Return [X, Y] of the center of cell containing provided text 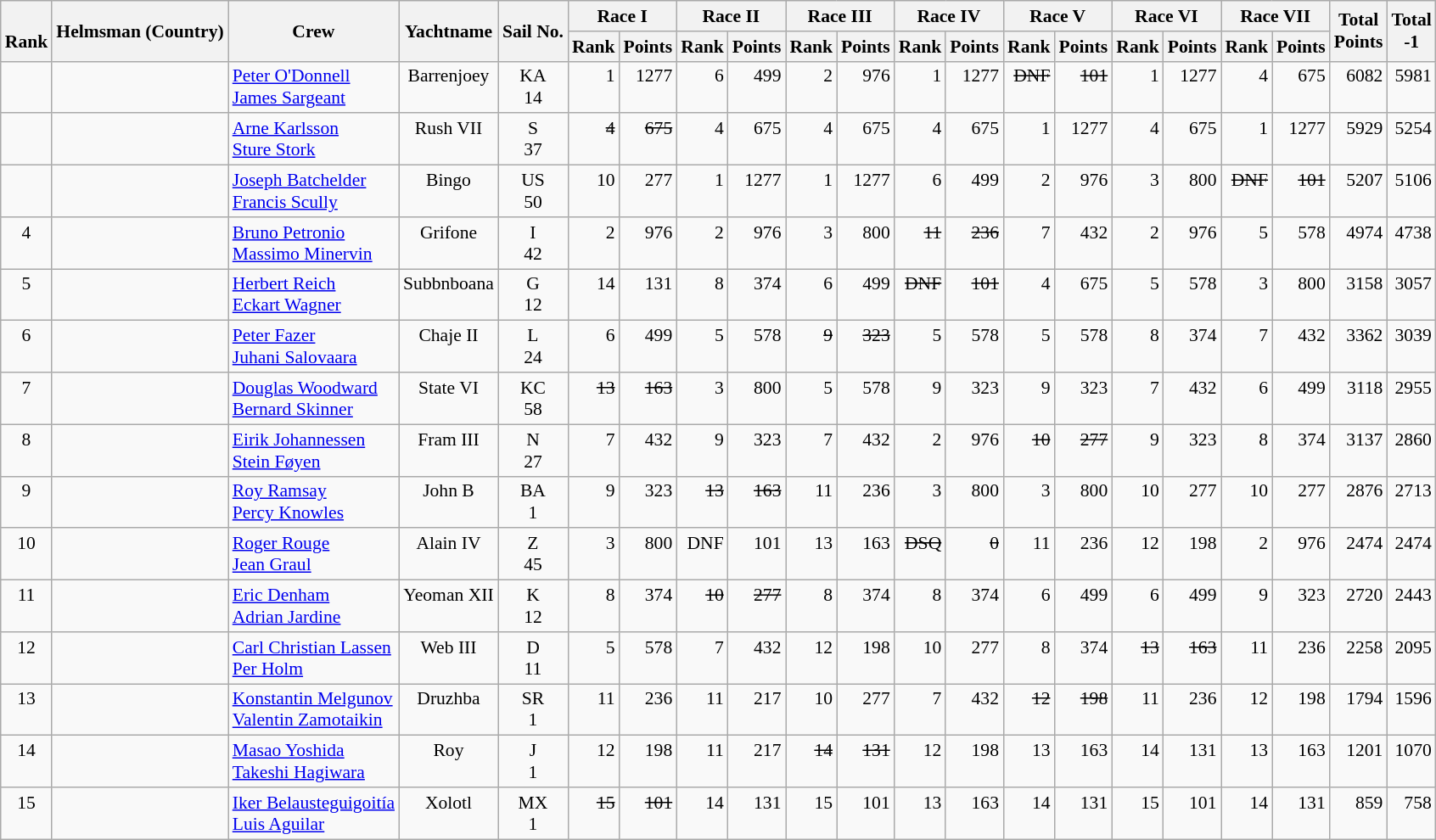
Alain IV [448, 555]
3362 [1359, 346]
MX1 [533, 813]
3039 [1411, 346]
Rush VII [448, 139]
Race I [622, 16]
Race III [840, 16]
Peter Fazer Juhani Salovaara [314, 346]
Konstantin Melgunov Valentin Zamotaikin [314, 709]
Helmsman (Country) [139, 31]
3158 [1359, 295]
Web III [448, 658]
Carl Christian Lassen Per Holm [314, 658]
Race IV [949, 16]
N27 [533, 450]
D11 [533, 658]
BA1 [533, 502]
I42 [533, 243]
2876 [1359, 502]
5929 [1359, 139]
Roger Rouge Jean Graul [314, 555]
K12 [533, 606]
2860 [1411, 450]
5207 [1359, 192]
3057 [1411, 295]
Douglas Woodward Bernard Skinner [314, 399]
Joseph Batchelder Francis Scully [314, 192]
Fram III [448, 450]
Sail No. [533, 31]
State VI [448, 399]
Race VI [1166, 16]
Xolotl [448, 813]
Roy Ramsay Percy Knowles [314, 502]
2720 [1359, 606]
Race II [731, 16]
Bingo [448, 192]
2443 [1411, 606]
S37 [533, 139]
Druzhba [448, 709]
SR1 [533, 709]
John B [448, 502]
KA14 [533, 87]
KC58 [533, 399]
Crew [314, 31]
859 [1359, 813]
5981 [1411, 87]
1201 [1359, 762]
1596 [1411, 709]
Eirik Johannessen Stein Føyen [314, 450]
Subbnboana [448, 295]
5106 [1411, 192]
5254 [1411, 139]
3137 [1359, 450]
4738 [1411, 243]
1070 [1411, 762]
G12 [533, 295]
US50 [533, 192]
Bruno Petronio Massimo Minervin [314, 243]
Race VII [1275, 16]
Eric Denham Adrian Jardine [314, 606]
Yeoman XII [448, 606]
Arne Karlsson Sture Stork [314, 139]
Peter O'Donnell James Sargeant [314, 87]
2095 [1411, 658]
DSQ [920, 555]
2258 [1359, 658]
Iker Belausteguigoitía Luis Aguilar [314, 813]
2713 [1411, 502]
Herbert Reich Eckart Wagner [314, 295]
J1 [533, 762]
Yachtname [448, 31]
4974 [1359, 243]
758 [1411, 813]
L24 [533, 346]
Z45 [533, 555]
Total-1 [1411, 31]
6082 [1359, 87]
Race V [1057, 16]
2955 [1411, 399]
Chaje II [448, 346]
Total Points [1359, 31]
1794 [1359, 709]
Roy [448, 762]
Masao Yoshida Takeshi Hagiwara [314, 762]
3118 [1359, 399]
Barrenjoey [448, 87]
Grifone [448, 243]
0 [974, 555]
